Scan for the cell matching the given text and deliver its (x, y) coordinate at center. 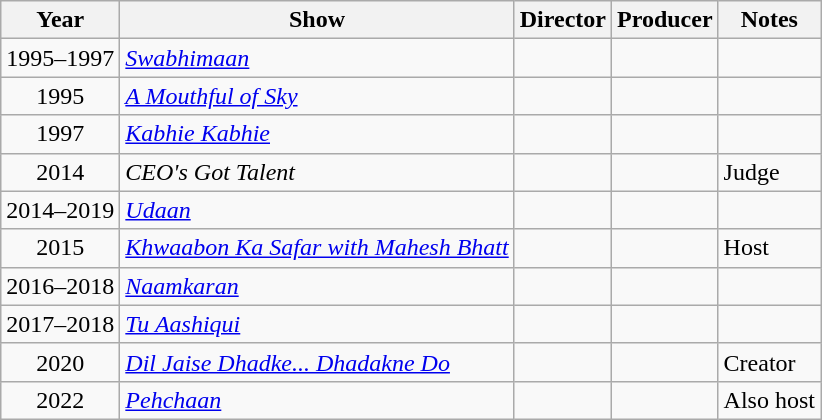
1995–1997 (60, 58)
2014 (60, 172)
Creator (769, 362)
Year (60, 20)
Also host (769, 400)
2015 (60, 248)
Kabhie Kabhie (317, 134)
Tu Aashiqui (317, 324)
2020 (60, 362)
1997 (60, 134)
A Mouthful of Sky (317, 96)
Naamkaran (317, 286)
Show (317, 20)
Dil Jaise Dhadke... Dhadakne Do (317, 362)
2017–2018 (60, 324)
Swabhimaan (317, 58)
Pehchaan (317, 400)
Host (769, 248)
Judge (769, 172)
2014–2019 (60, 210)
Director (562, 20)
CEO's Got Talent (317, 172)
2016–2018 (60, 286)
Notes (769, 20)
Udaan (317, 210)
Producer (664, 20)
1995 (60, 96)
2022 (60, 400)
Khwaabon Ka Safar with Mahesh Bhatt (317, 248)
